Extract the (X, Y) coordinate from the center of the cell holding the provided text.  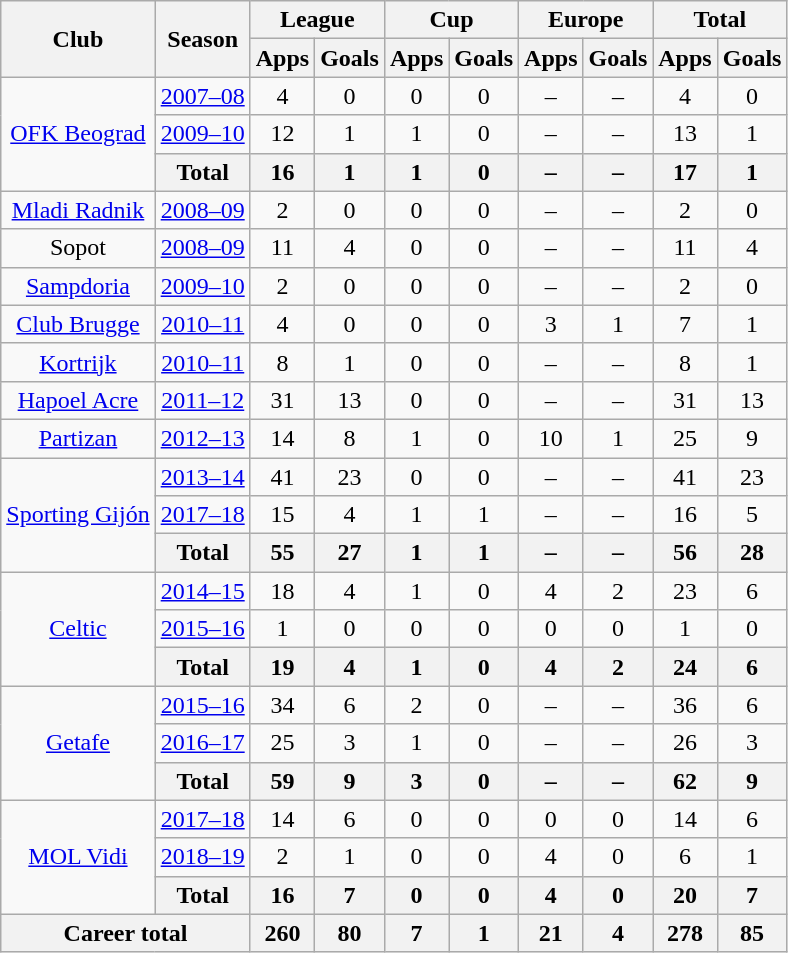
80 (350, 933)
26 (685, 743)
Career total (126, 933)
24 (685, 667)
Club Brugge (78, 324)
15 (282, 515)
55 (282, 553)
17 (685, 172)
12 (282, 134)
League (317, 20)
2013–14 (202, 477)
18 (282, 591)
Mladi Radnik (78, 210)
OFK Beograd (78, 134)
85 (752, 933)
Sporting Gijón (78, 515)
2014–15 (202, 591)
56 (685, 553)
Getafe (78, 743)
27 (350, 553)
Celtic (78, 629)
34 (282, 705)
Partizan (78, 438)
19 (282, 667)
Kortrijk (78, 362)
Hapoel Acre (78, 400)
Season (202, 39)
MOL Vidi (78, 857)
28 (752, 553)
62 (685, 781)
2012–13 (202, 438)
20 (685, 895)
2018–19 (202, 857)
Sampdoria (78, 286)
5 (752, 515)
2007–08 (202, 96)
278 (685, 933)
Europe (586, 20)
21 (551, 933)
260 (282, 933)
Cup (451, 20)
Club (78, 39)
Sopot (78, 248)
2011–12 (202, 400)
10 (551, 438)
59 (282, 781)
36 (685, 705)
2016–17 (202, 743)
